Return the [X, Y] coordinate for the center point of the cell that contains the specified text.  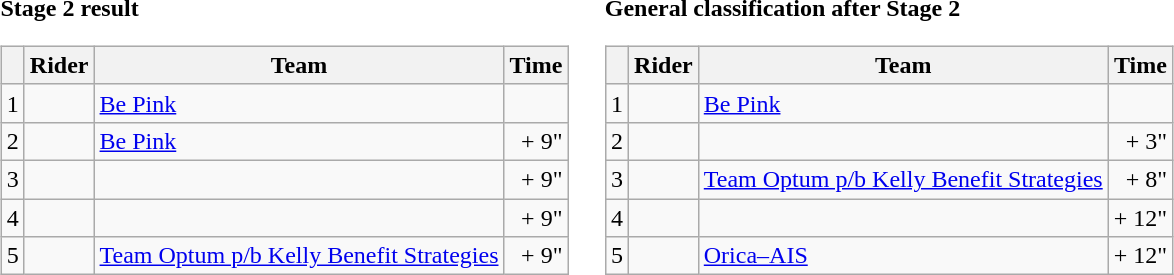
+ 3" [1140, 141]
Orica–AIS [903, 256]
+ 8" [1140, 179]
